Extract the (x, y) coordinate from the center of the cell holding the provided text.  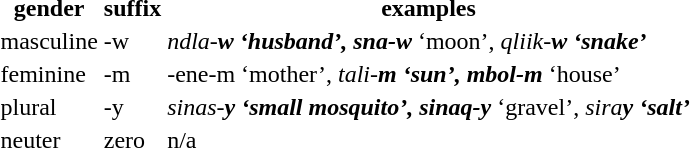
-y (132, 107)
-m (132, 74)
-w (132, 41)
